For the text-containing cell, return its midpoint in [x, y] coordinate format. 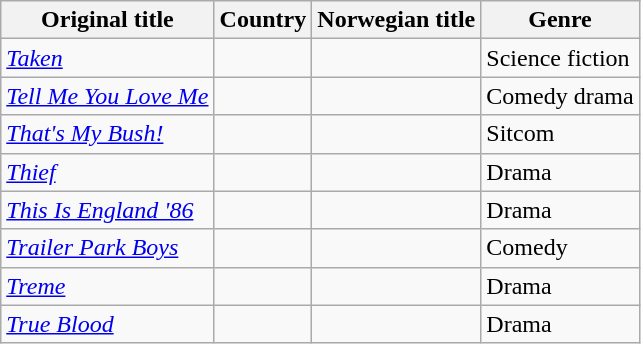
Science fiction [560, 58]
This Is England '86 [108, 210]
Country [263, 20]
Treme [108, 286]
Taken [108, 58]
Comedy drama [560, 96]
Tell Me You Love Me [108, 96]
Thief [108, 172]
Norwegian title [396, 20]
Original title [108, 20]
Comedy [560, 248]
Sitcom [560, 134]
Genre [560, 20]
True Blood [108, 324]
Trailer Park Boys [108, 248]
That's My Bush! [108, 134]
